Provide the [X, Y] coordinate of the cell's center where the given text is located.  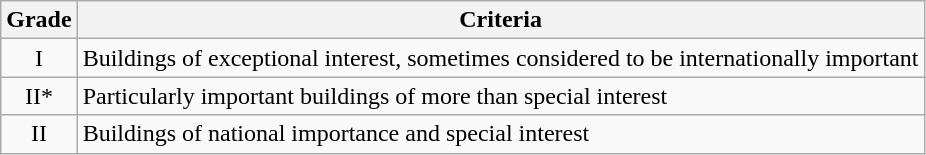
I [39, 58]
II [39, 134]
Buildings of national importance and special interest [500, 134]
Criteria [500, 20]
Particularly important buildings of more than special interest [500, 96]
II* [39, 96]
Grade [39, 20]
Buildings of exceptional interest, sometimes considered to be internationally important [500, 58]
